Pinpoint the cell where the given text exists, returning its (x, y) midpoint coordinate. 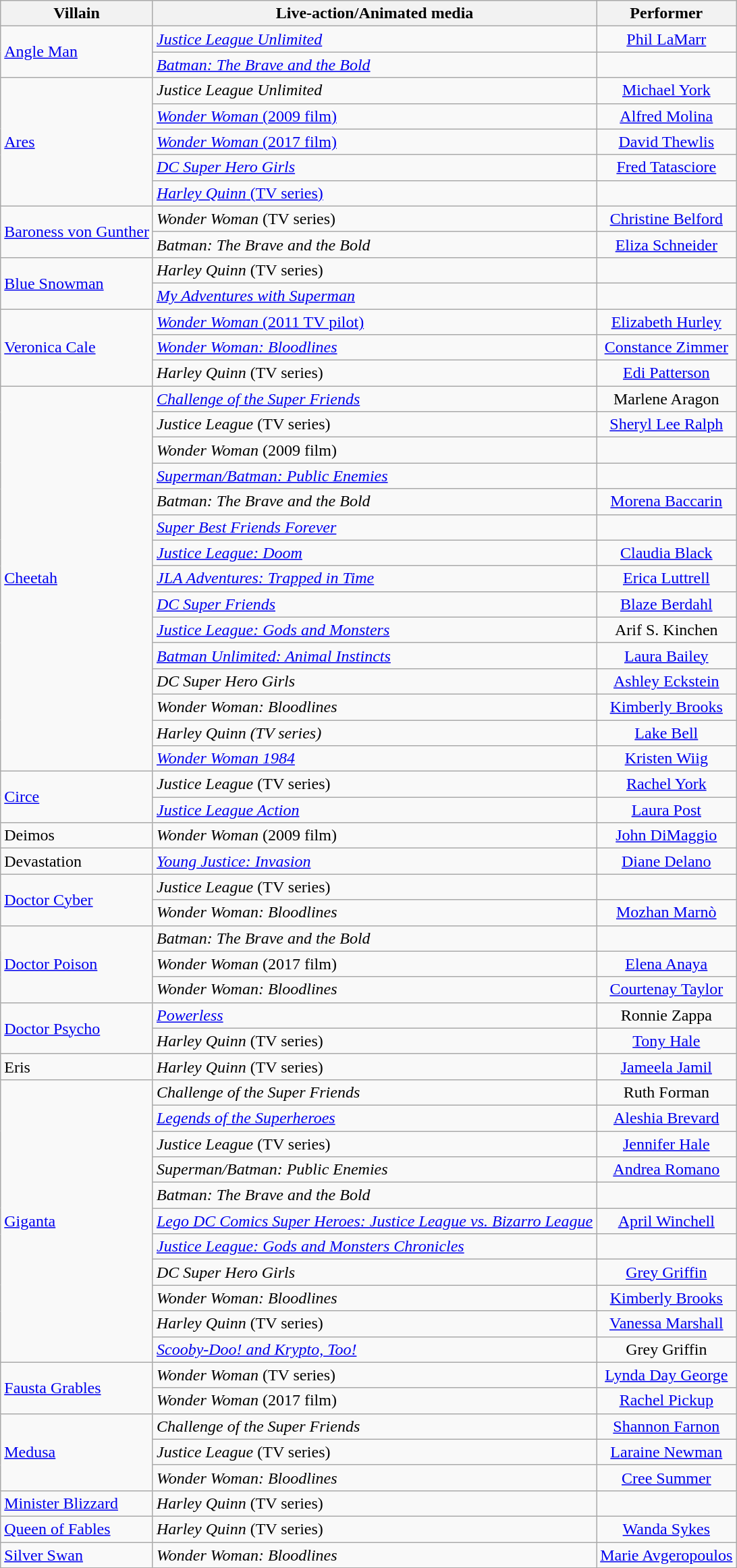
Laura Bailey (667, 655)
Marlene Aragon (667, 399)
Phil LaMarr (667, 39)
Doctor Cyber (77, 900)
Fred Tatasciore (667, 167)
Erica Luttrell (667, 578)
Alfred Molina (667, 116)
Justice League: Gods and Monsters (374, 630)
Diane Delano (667, 861)
Silver Swan (77, 1555)
Kristen Wiig (667, 759)
Fausta Grables (77, 1388)
Constance Zimmer (667, 348)
Baroness von Gunther (77, 232)
Circe (77, 797)
Devastation (77, 861)
Jameela Jamil (667, 1066)
Blaze Berdahl (667, 604)
Ruth Forman (667, 1092)
Ashley Eckstein (667, 681)
Justice League Action (374, 810)
Angle Man (77, 52)
Eliza Schneider (667, 244)
Wonder Woman 1984 (374, 759)
Aleshia Brevard (667, 1118)
Scooby-Doo! and Krypto, Too! (374, 1349)
Batman Unlimited: Animal Instincts (374, 655)
Wanda Sykes (667, 1529)
Medusa (77, 1452)
JLA Adventures: Trapped in Time (374, 578)
Giganta (77, 1220)
Eris (77, 1066)
Justice League: Doom (374, 553)
Wonder Woman (2011 TV pilot) (374, 322)
David Thewlis (667, 142)
Queen of Fables (77, 1529)
Vanessa Marshall (667, 1324)
Ronnie Zappa (667, 1015)
Marie Avgeropoulos (667, 1555)
Justice League: Gods and Monsters Chronicles (374, 1247)
Laraine Newman (667, 1452)
Doctor Poison (77, 964)
Edi Patterson (667, 373)
Sheryl Lee Ralph (667, 425)
Lake Bell (667, 732)
Elizabeth Hurley (667, 322)
Mozhan Marnò (667, 913)
Young Justice: Invasion (374, 861)
Laura Post (667, 810)
Shannon Farnon (667, 1426)
Arif S. Kinchen (667, 630)
Live-action/Animated media (374, 13)
Elena Anaya (667, 964)
Tony Hale (667, 1041)
Legends of the Superheroes (374, 1118)
Doctor Psycho (77, 1028)
Lynda Day George (667, 1375)
Blue Snowman (77, 283)
Lego DC Comics Super Heroes: Justice League vs. Bizarro League (374, 1221)
Minister Blizzard (77, 1503)
Ares (77, 142)
My Adventures with Superman (374, 296)
Veronica Cale (77, 348)
Michael York (667, 90)
Super Best Friends Forever (374, 527)
John DiMaggio (667, 836)
Powerless (374, 1015)
Jennifer Hale (667, 1144)
Performer (667, 13)
Cheetah (77, 579)
Claudia Black (667, 553)
DC Super Friends (374, 604)
Rachel Pickup (667, 1401)
Rachel York (667, 784)
Morena Baccarin (667, 502)
Cree Summer (667, 1478)
Villain (77, 13)
April Winchell (667, 1221)
Courtenay Taylor (667, 990)
Christine Belford (667, 219)
Andrea Romano (667, 1170)
Deimos (77, 836)
